Search for the cell housing the specified text and yield its [X, Y] center coordinate. 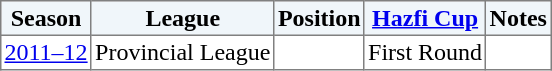
2011–12 [46, 52]
Season [46, 18]
First Round [425, 52]
League [182, 18]
Provincial League [182, 52]
Hazfi Cup [425, 18]
Notes [518, 18]
Position [319, 18]
